Provide the (x, y) coordinate of the cell's center where the given text is located.  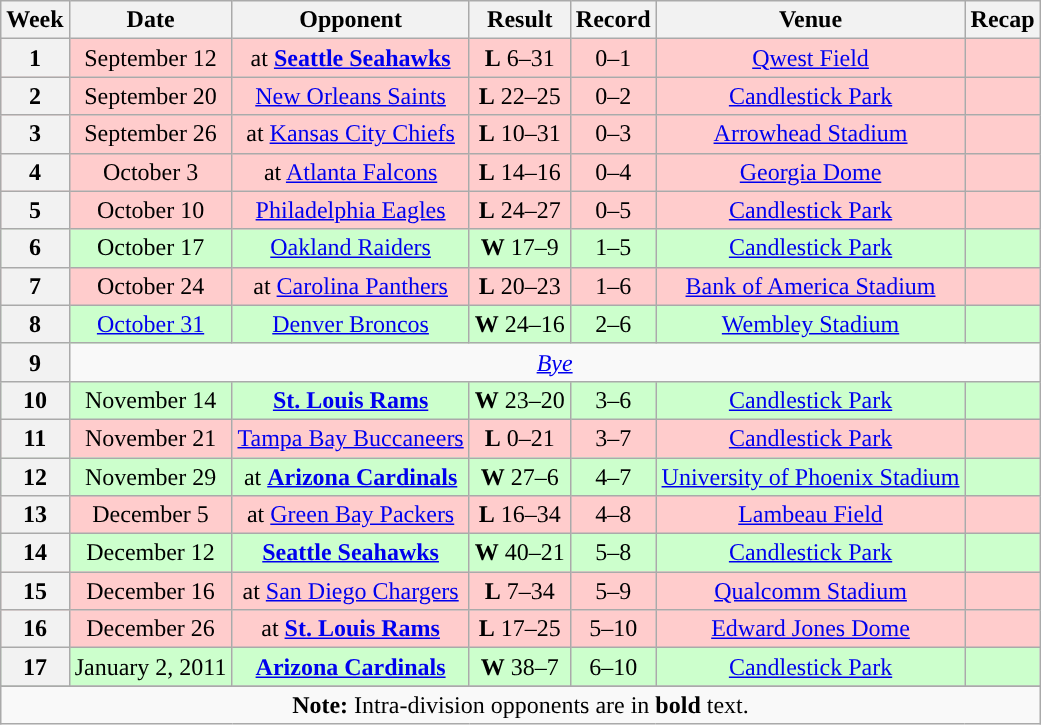
1–5 (613, 248)
October 10 (150, 210)
W 38–7 (520, 667)
16 (35, 629)
November 14 (150, 400)
1 (35, 58)
November 29 (150, 477)
3 (35, 134)
Result (520, 20)
L 6–31 (520, 58)
0–5 (613, 210)
W 40–21 (520, 553)
4–8 (613, 515)
Record (613, 20)
at Seattle Seahawks (350, 58)
New Orleans Saints (350, 96)
Georgia Dome (810, 172)
0–1 (613, 58)
at Kansas City Chiefs (350, 134)
November 21 (150, 438)
September 12 (150, 58)
2–6 (613, 324)
Opponent (350, 20)
L 20–23 (520, 286)
Edward Jones Dome (810, 629)
Arrowhead Stadium (810, 134)
5–9 (613, 591)
11 (35, 438)
University of Phoenix Stadium (810, 477)
2 (35, 96)
at Green Bay Packers (350, 515)
L 24–27 (520, 210)
September 20 (150, 96)
L 17–25 (520, 629)
at San Diego Chargers (350, 591)
W 27–6 (520, 477)
Recap (1002, 20)
September 26 (150, 134)
5 (35, 210)
October 3 (150, 172)
3–6 (613, 400)
10 (35, 400)
4–7 (613, 477)
14 (35, 553)
L 10–31 (520, 134)
Wembley Stadium (810, 324)
17 (35, 667)
W 17–9 (520, 248)
Qualcomm Stadium (810, 591)
December 16 (150, 591)
Date (150, 20)
Tampa Bay Buccaneers (350, 438)
October 31 (150, 324)
L 14–16 (520, 172)
Qwest Field (810, 58)
L 16–34 (520, 515)
January 2, 2011 (150, 667)
8 (35, 324)
L 7–34 (520, 591)
October 24 (150, 286)
6 (35, 248)
St. Louis Rams (350, 400)
5–8 (613, 553)
L 22–25 (520, 96)
at Arizona Cardinals (350, 477)
15 (35, 591)
Note: Intra-division opponents are in bold text. (520, 705)
3–7 (613, 438)
December 12 (150, 553)
Denver Broncos (350, 324)
Lambeau Field (810, 515)
Oakland Raiders (350, 248)
0–2 (613, 96)
12 (35, 477)
Venue (810, 20)
7 (35, 286)
W 23–20 (520, 400)
0–4 (613, 172)
Bye (554, 362)
at Carolina Panthers (350, 286)
4 (35, 172)
9 (35, 362)
at Atlanta Falcons (350, 172)
December 5 (150, 515)
13 (35, 515)
Bank of America Stadium (810, 286)
W 24–16 (520, 324)
5–10 (613, 629)
1–6 (613, 286)
at St. Louis Rams (350, 629)
Philadelphia Eagles (350, 210)
Arizona Cardinals (350, 667)
October 17 (150, 248)
6–10 (613, 667)
Week (35, 20)
0–3 (613, 134)
L 0–21 (520, 438)
Seattle Seahawks (350, 553)
December 26 (150, 629)
